Provide the (X, Y) coordinate of the cell's center where the given text is located.  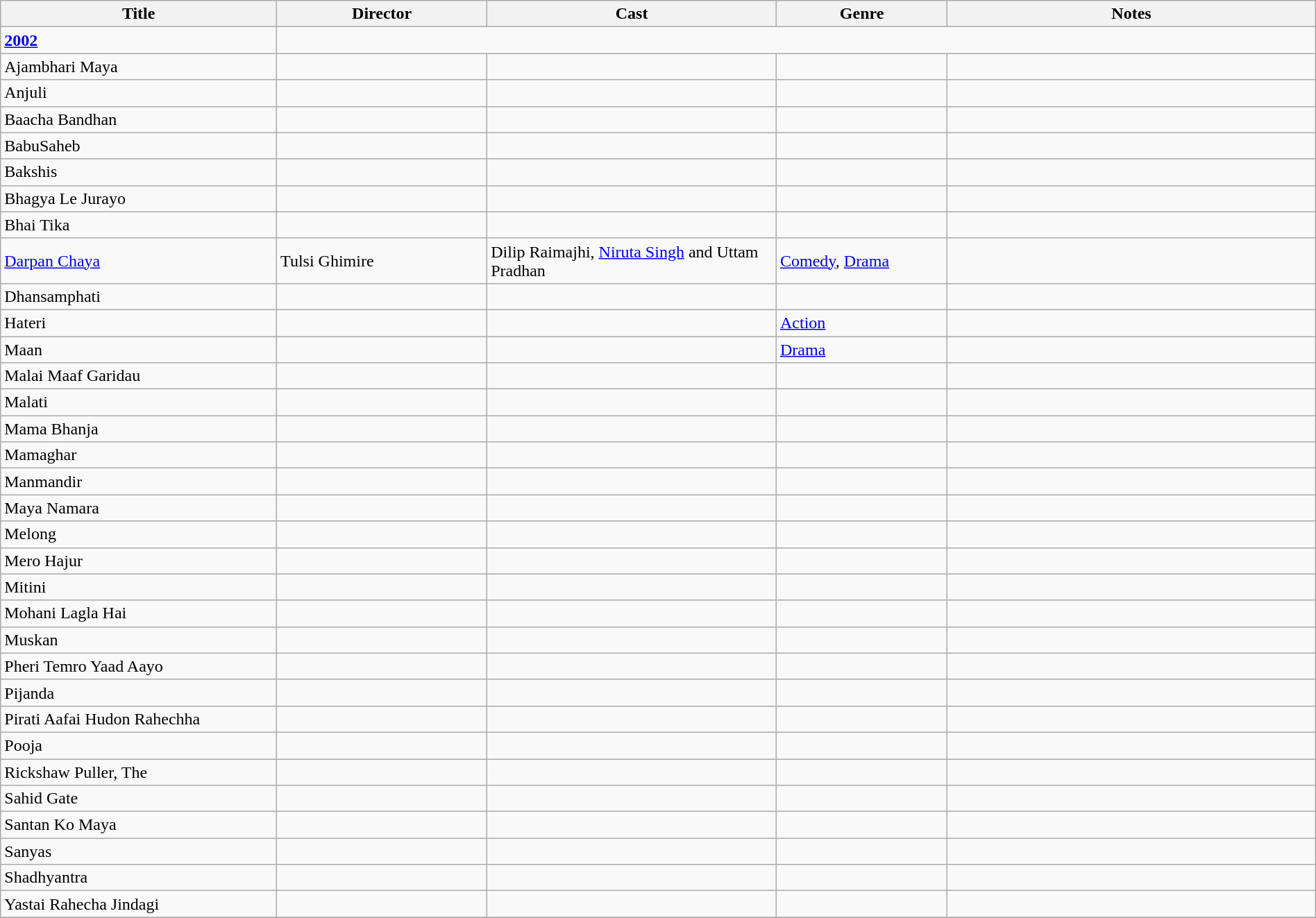
Pirati Aafai Hudon Rahechha (139, 719)
Malai Maaf Garidau (139, 376)
Hateri (139, 323)
Comedy, Drama (861, 261)
Tulsi Ghimire (382, 261)
2002 (139, 40)
Anjuli (139, 93)
Cast (632, 14)
Maya Namara (139, 508)
Bhai Tika (139, 225)
Dhansamphati (139, 296)
Pheri Temro Yaad Aayo (139, 666)
Sanyas (139, 851)
Mamaghar (139, 455)
Ajambhari Maya (139, 67)
Director (382, 14)
Mero Hajur (139, 561)
Sahid Gate (139, 799)
Manmandir (139, 482)
BabuSaheb (139, 146)
Mitini (139, 587)
Rickshaw Puller, The (139, 772)
Action (861, 323)
Mohani Lagla Hai (139, 613)
Bhagya Le Jurayo (139, 198)
Santan Ko Maya (139, 825)
Shadhyantra (139, 878)
Malati (139, 402)
Drama (861, 349)
Title (139, 14)
Darpan Chaya (139, 261)
Maan (139, 349)
Mama Bhanja (139, 429)
Dilip Raimajhi, Niruta Singh and Uttam Pradhan (632, 261)
Pooja (139, 745)
Baacha Bandhan (139, 119)
Melong (139, 534)
Yastai Rahecha Jindagi (139, 904)
Bakshis (139, 172)
Muskan (139, 640)
Pijanda (139, 692)
Genre (861, 14)
Notes (1131, 14)
